Return the (x, y) coordinate for the center point of the cell that contains the specified text.  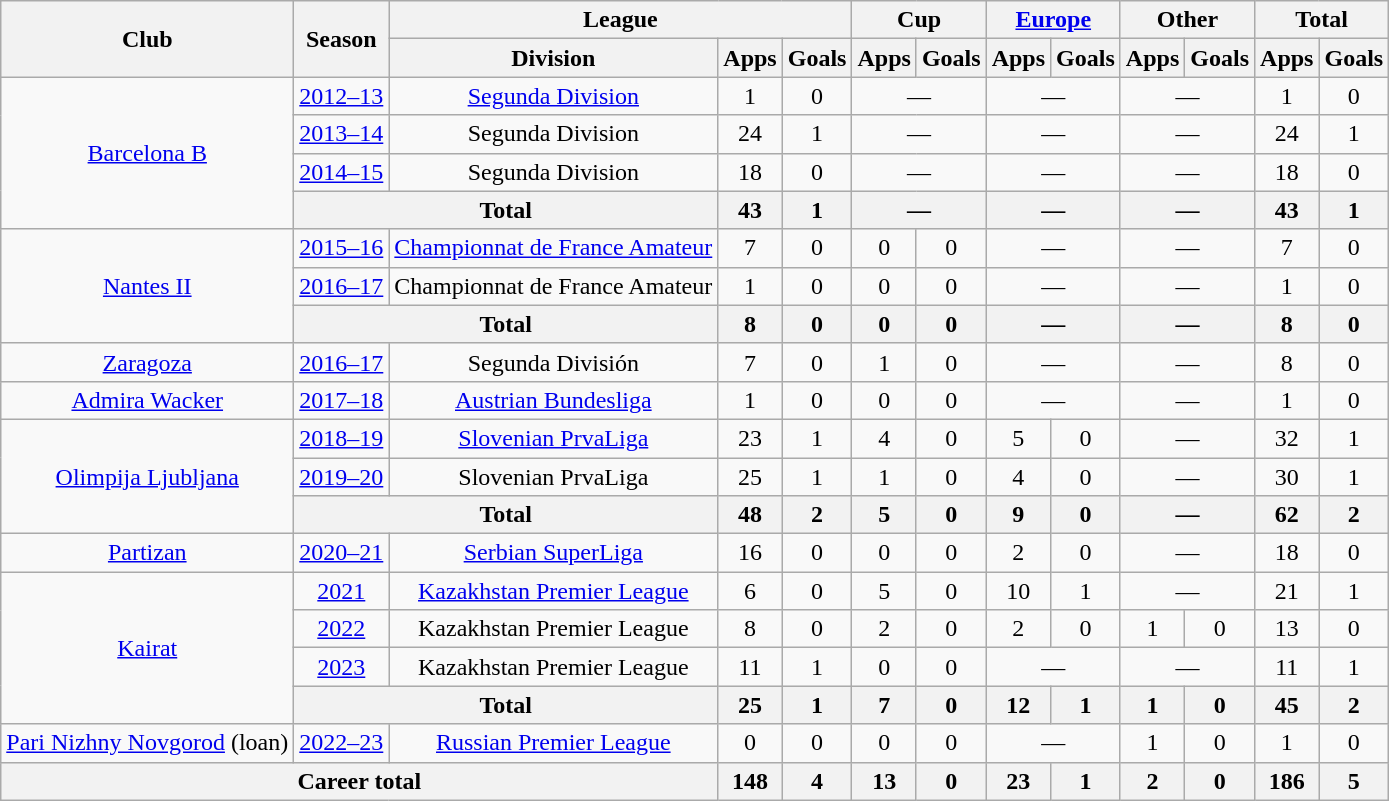
2017–18 (342, 400)
Nantes II (148, 286)
2018–19 (342, 438)
Club (148, 39)
League (620, 20)
Admira Wacker (148, 400)
Season (342, 39)
186 (1287, 781)
148 (750, 781)
Division (554, 58)
32 (1287, 438)
2023 (342, 667)
30 (1287, 477)
Cup (919, 20)
Other (1187, 20)
2014–15 (342, 172)
62 (1287, 515)
2021 (342, 591)
Kairat (148, 648)
Serbian SuperLiga (554, 553)
21 (1287, 591)
Partizan (148, 553)
Austrian Bundesliga (554, 400)
16 (750, 553)
2022 (342, 629)
2022–23 (342, 743)
Russian Premier League (554, 743)
48 (750, 515)
2019–20 (342, 477)
12 (1018, 705)
2015–16 (342, 248)
9 (1018, 515)
6 (750, 591)
Europe (1053, 20)
2013–14 (342, 134)
Zaragoza (148, 362)
45 (1287, 705)
Segunda División (554, 362)
2020–21 (342, 553)
Career total (360, 781)
Barcelona B (148, 153)
Olimpija Ljubljana (148, 476)
2012–13 (342, 96)
10 (1018, 591)
Pari Nizhny Novgorod (loan) (148, 743)
